Locate the cell with the specified text and output its (X, Y) center coordinate. 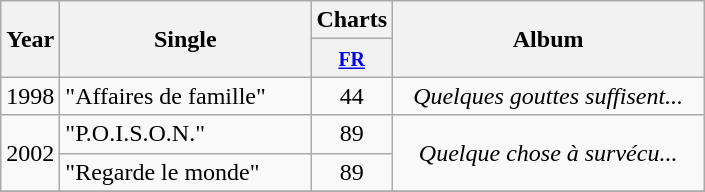
Single (186, 39)
FR (352, 58)
"Affaires de famille" (186, 96)
Quelque chose à survécu... (548, 153)
1998 (30, 96)
Album (548, 39)
2002 (30, 153)
"P.O.I.S.O.N." (186, 134)
Charts (352, 20)
44 (352, 96)
Quelques gouttes suffisent... (548, 96)
"Regarde le monde" (186, 172)
Year (30, 39)
